Locate the cell with the specified text and output its (x, y) center coordinate. 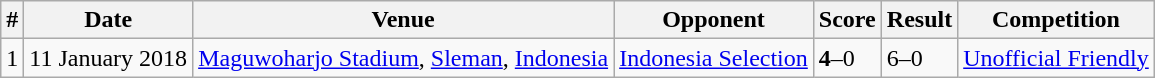
Maguwoharjo Stadium, Sleman, Indonesia (404, 58)
1 (12, 58)
# (12, 20)
Unofficial Friendly (1056, 58)
Date (108, 20)
Opponent (714, 20)
4–0 (847, 58)
Result (919, 20)
11 January 2018 (108, 58)
Venue (404, 20)
Competition (1056, 20)
Score (847, 20)
6–0 (919, 58)
Indonesia Selection (714, 58)
